Scan for the cell matching the given text and deliver its [x, y] coordinate at center. 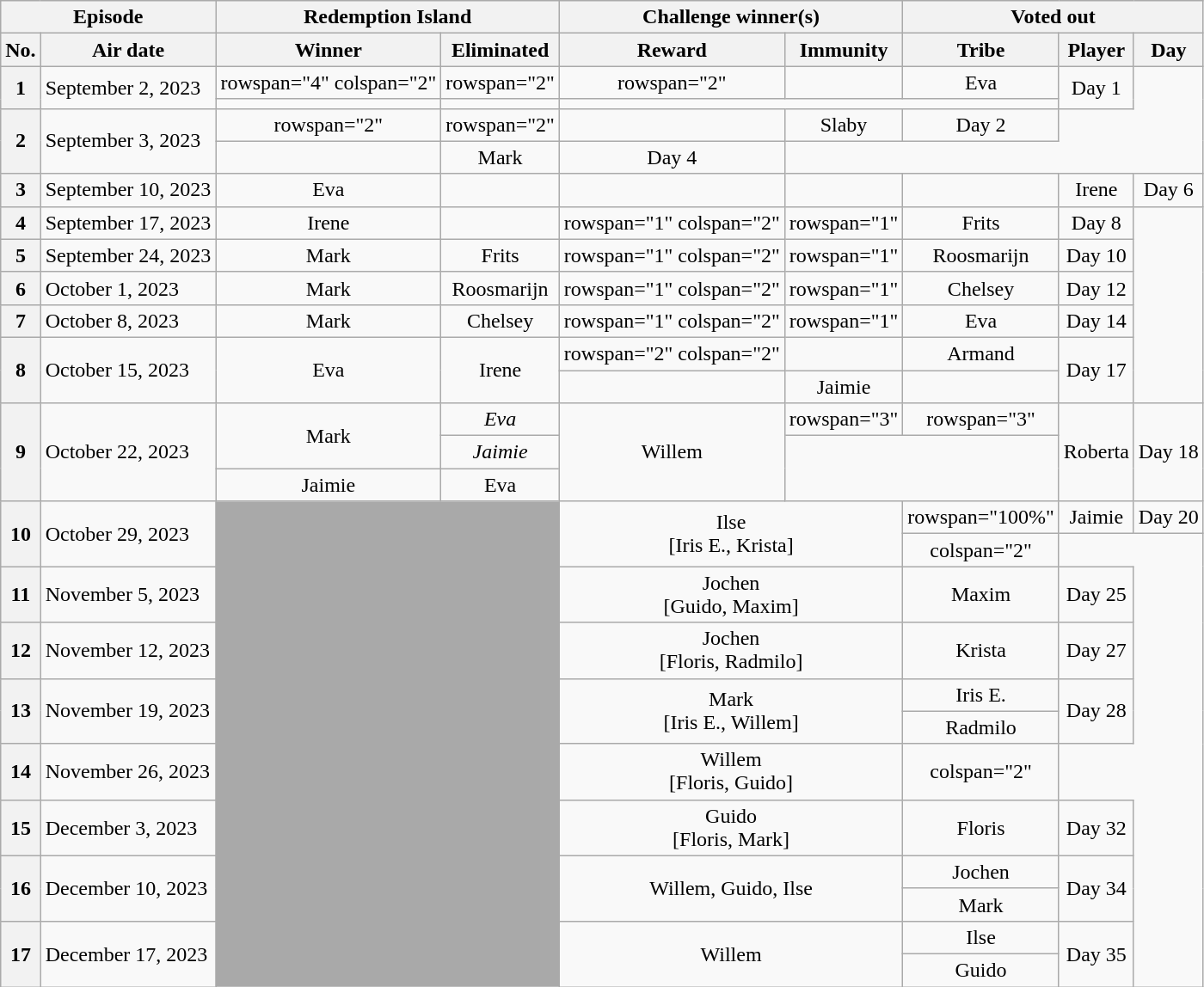
September 2, 2023 [128, 88]
Guido[Floris, Mark] [731, 827]
October 22, 2023 [128, 452]
14 [21, 772]
1 [21, 88]
November 5, 2023 [128, 595]
Day [1168, 50]
17 [21, 953]
Maxim [981, 595]
Roberta [1096, 452]
Day 18 [1168, 452]
Day 12 [1096, 288]
September 17, 2023 [128, 223]
16 [21, 888]
Ilse[Iris E., Krista] [731, 534]
Iris E. [981, 695]
Jochen[Guido, Maxim] [731, 595]
12 [21, 650]
Day 10 [1096, 255]
Day 1 [1096, 88]
Day 27 [1096, 650]
Day 14 [1096, 321]
Jochen[Floris, Radmilo] [731, 650]
November 12, 2023 [128, 650]
October 1, 2023 [128, 288]
3 [21, 190]
Slaby [844, 125]
2 [21, 141]
December 10, 2023 [128, 888]
Krista [981, 650]
December 17, 2023 [128, 953]
Day 17 [1096, 370]
Floris [981, 827]
Air date [128, 50]
Day 34 [1096, 888]
Day 25 [1096, 595]
Reward [672, 50]
Redemption Island [387, 17]
Mark[Iris E., Willem] [731, 711]
Willem[Floris, Guido] [731, 772]
September 10, 2023 [128, 190]
4 [21, 223]
September 24, 2023 [128, 255]
Armand [981, 353]
Guido [981, 970]
November 26, 2023 [128, 772]
8 [21, 370]
Jochen [981, 872]
Immunity [844, 50]
Day 2 [981, 125]
10 [21, 534]
6 [21, 288]
Day 20 [1168, 518]
rowspan="100%" [981, 518]
Day 8 [1096, 223]
15 [21, 827]
Willem, Guido, Ilse [731, 888]
Day 4 [672, 157]
rowspan="2" colspan="2" [672, 353]
December 3, 2023 [128, 827]
October 8, 2023 [128, 321]
September 3, 2023 [128, 141]
Day 32 [1096, 827]
October 15, 2023 [128, 370]
rowspan="4" colspan="2" [329, 83]
Day 6 [1168, 190]
Radmilo [981, 727]
Episode [108, 17]
13 [21, 711]
November 19, 2023 [128, 711]
9 [21, 452]
Day 35 [1096, 953]
No. [21, 50]
Challenge winner(s) [731, 17]
7 [21, 321]
5 [21, 255]
Day 28 [1096, 711]
11 [21, 595]
Winner [329, 50]
Voted out [1053, 17]
Player [1096, 50]
Eliminated [501, 50]
Tribe [981, 50]
Ilse [981, 937]
October 29, 2023 [128, 534]
